Capture the cell that displays the provided text and extract its [x, y] central coordinate. 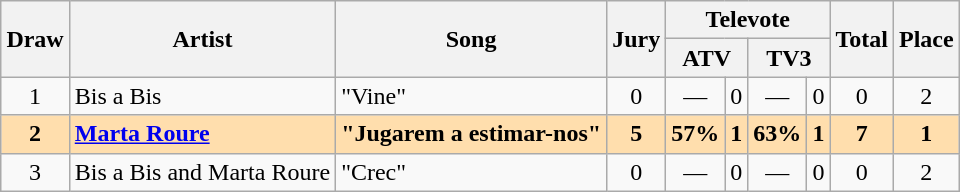
Artist [202, 39]
Jury [636, 39]
7 [862, 134]
Bis a Bis [202, 96]
3 [35, 172]
TV3 [789, 58]
57% [696, 134]
Bis a Bis and Marta Roure [202, 172]
Place [926, 39]
"Vine" [472, 96]
Marta Roure [202, 134]
63% [778, 134]
Total [862, 39]
"Jugarem a estimar-nos" [472, 134]
Televote [748, 20]
"Crec" [472, 172]
Draw [35, 39]
Song [472, 39]
ATV [707, 58]
5 [636, 134]
